Return [X, Y] of the center of cell containing provided text 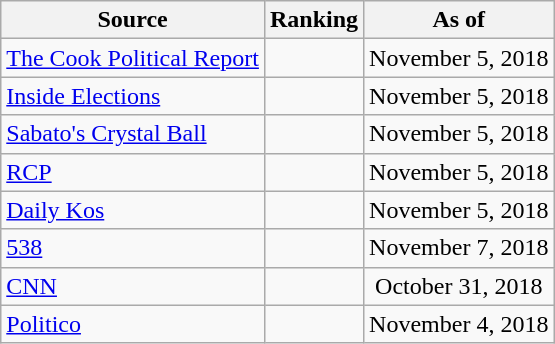
Ranking [314, 20]
RCP [133, 172]
The Cook Political Report [133, 58]
538 [133, 248]
October 31, 2018 [459, 286]
CNN [133, 286]
As of [459, 20]
Sabato's Crystal Ball [133, 134]
Inside Elections [133, 96]
November 4, 2018 [459, 324]
Daily Kos [133, 210]
Source [133, 20]
November 7, 2018 [459, 248]
Politico [133, 324]
